Detect which cell encompasses the target text, then output its [X, Y] center coordinate. 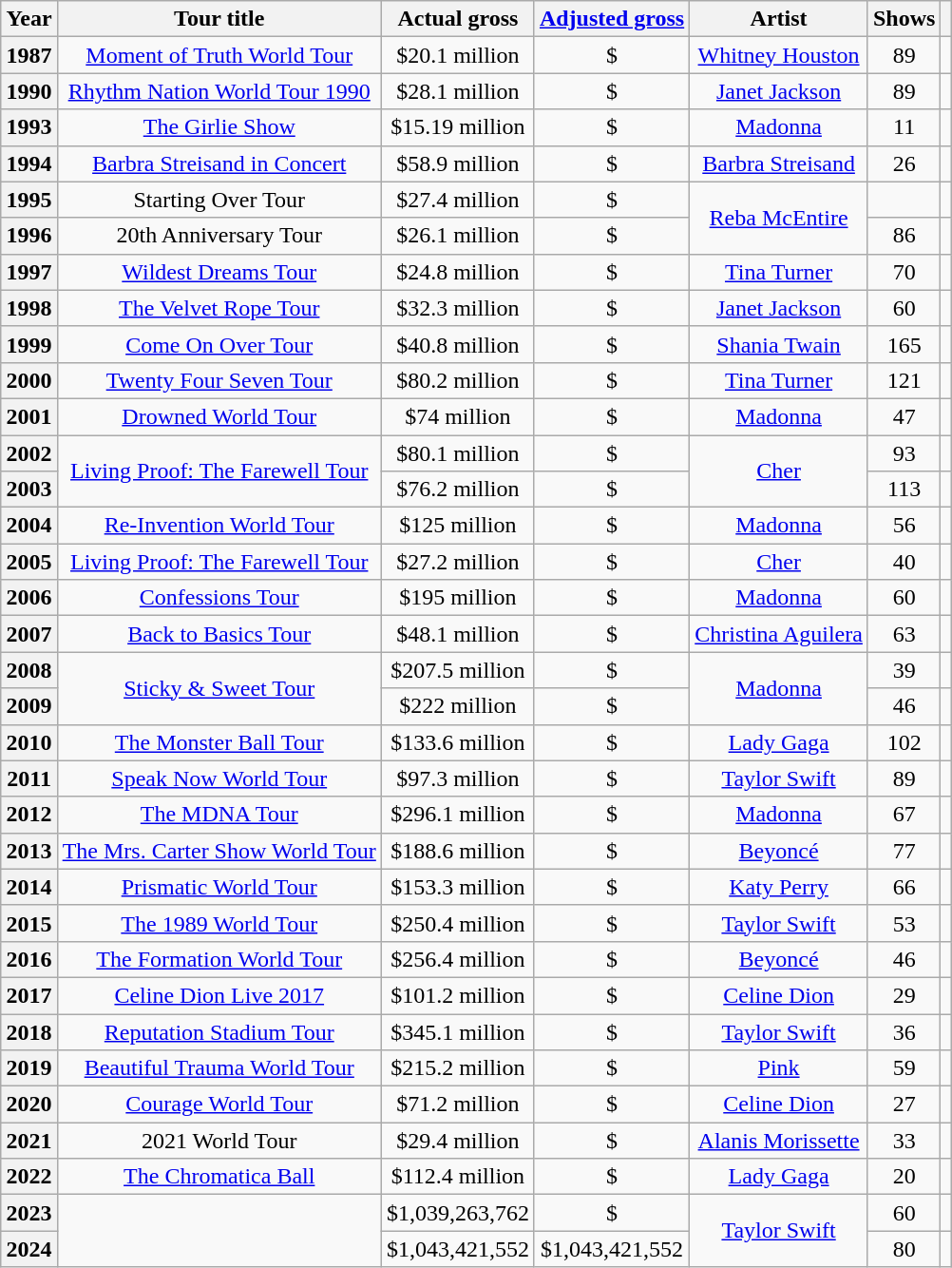
Barbra Streisand [779, 163]
Starting Over Tour [219, 200]
1999 [29, 344]
53 [904, 923]
$296.1 million [458, 815]
2021 World Tour [219, 1141]
Speak Now World Tour [219, 778]
Beautiful Trauma World Tour [219, 1068]
2017 [29, 995]
29 [904, 995]
$195 million [458, 598]
$27.4 million [458, 200]
The 1989 World Tour [219, 923]
36 [904, 1031]
$74 million [458, 416]
$101.2 million [458, 995]
102 [904, 742]
67 [904, 815]
Pink [779, 1068]
20th Anniversary Tour [219, 236]
$20.1 million [458, 55]
$58.9 million [458, 163]
$27.2 million [458, 562]
$15.19 million [458, 127]
$80.1 million [458, 453]
The Girlie Show [219, 127]
Confessions Tour [219, 598]
$76.2 million [458, 490]
Come On Over Tour [219, 344]
Reba McEntire [779, 218]
$1,039,263,762 [458, 1213]
$40.8 million [458, 344]
Moment of Truth World Tour [219, 55]
2004 [29, 526]
1995 [29, 200]
Shows [904, 19]
The Monster Ball Tour [219, 742]
47 [904, 416]
2011 [29, 778]
113 [904, 490]
Shania Twain [779, 344]
$125 million [458, 526]
1997 [29, 272]
26 [904, 163]
$207.5 million [458, 670]
$29.4 million [458, 1141]
2014 [29, 887]
$48.1 million [458, 634]
$345.1 million [458, 1031]
Prismatic World Tour [219, 887]
86 [904, 236]
Back to Basics Tour [219, 634]
1994 [29, 163]
2024 [29, 1249]
1990 [29, 91]
$26.1 million [458, 236]
The MDNA Tour [219, 815]
Artist [779, 19]
Reputation Stadium Tour [219, 1031]
$32.3 million [458, 308]
33 [904, 1141]
Rhythm Nation World Tour 1990 [219, 91]
$24.8 million [458, 272]
$188.6 million [458, 851]
77 [904, 851]
2021 [29, 1141]
2018 [29, 1031]
1998 [29, 308]
The Chromatica Ball [219, 1177]
$222 million [458, 706]
2022 [29, 1177]
$97.3 million [458, 778]
$215.2 million [458, 1068]
2020 [29, 1105]
$153.3 million [458, 887]
2015 [29, 923]
Re-Invention World Tour [219, 526]
2003 [29, 490]
20 [904, 1177]
Year [29, 19]
2012 [29, 815]
11 [904, 127]
The Velvet Rope Tour [219, 308]
2007 [29, 634]
2002 [29, 453]
Courage World Tour [219, 1105]
2001 [29, 416]
66 [904, 887]
80 [904, 1249]
2016 [29, 959]
Alanis Morissette [779, 1141]
2023 [29, 1213]
$28.1 million [458, 91]
2009 [29, 706]
2013 [29, 851]
Drowned World Tour [219, 416]
Christina Aguilera [779, 634]
$80.2 million [458, 380]
The Formation World Tour [219, 959]
Sticky & Sweet Tour [219, 688]
Whitney Houston [779, 55]
63 [904, 634]
Wildest Dreams Tour [219, 272]
2008 [29, 670]
56 [904, 526]
1993 [29, 127]
2019 [29, 1068]
70 [904, 272]
$250.4 million [458, 923]
165 [904, 344]
93 [904, 453]
Twenty Four Seven Tour [219, 380]
121 [904, 380]
2010 [29, 742]
Actual gross [458, 19]
40 [904, 562]
$256.4 million [458, 959]
27 [904, 1105]
2005 [29, 562]
Katy Perry [779, 887]
$71.2 million [458, 1105]
Barbra Streisand in Concert [219, 163]
$133.6 million [458, 742]
Tour title [219, 19]
2000 [29, 380]
Celine Dion Live 2017 [219, 995]
Adjusted gross [612, 19]
59 [904, 1068]
$112.4 million [458, 1177]
2006 [29, 598]
1996 [29, 236]
The Mrs. Carter Show World Tour [219, 851]
1987 [29, 55]
39 [904, 670]
